From the cell containing the given text, extract its center point as (x, y) coordinate. 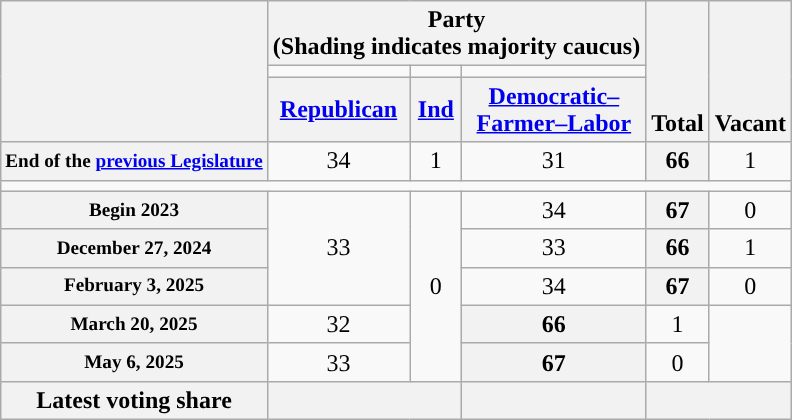
32 (338, 324)
End of the previous Legislature (134, 161)
February 3, 2025 (134, 286)
May 6, 2025 (134, 362)
31 (554, 161)
December 27, 2024 (134, 248)
Vacant (750, 72)
Begin 2023 (134, 210)
Total (678, 72)
Ind (436, 110)
Party (Shading indicates majority caucus) (456, 34)
Democratic–Farmer–Labor (554, 110)
Republican (338, 110)
Latest voting share (134, 400)
March 20, 2025 (134, 324)
